Return the (x, y) coordinate for the center point of the cell that contains the specified text.  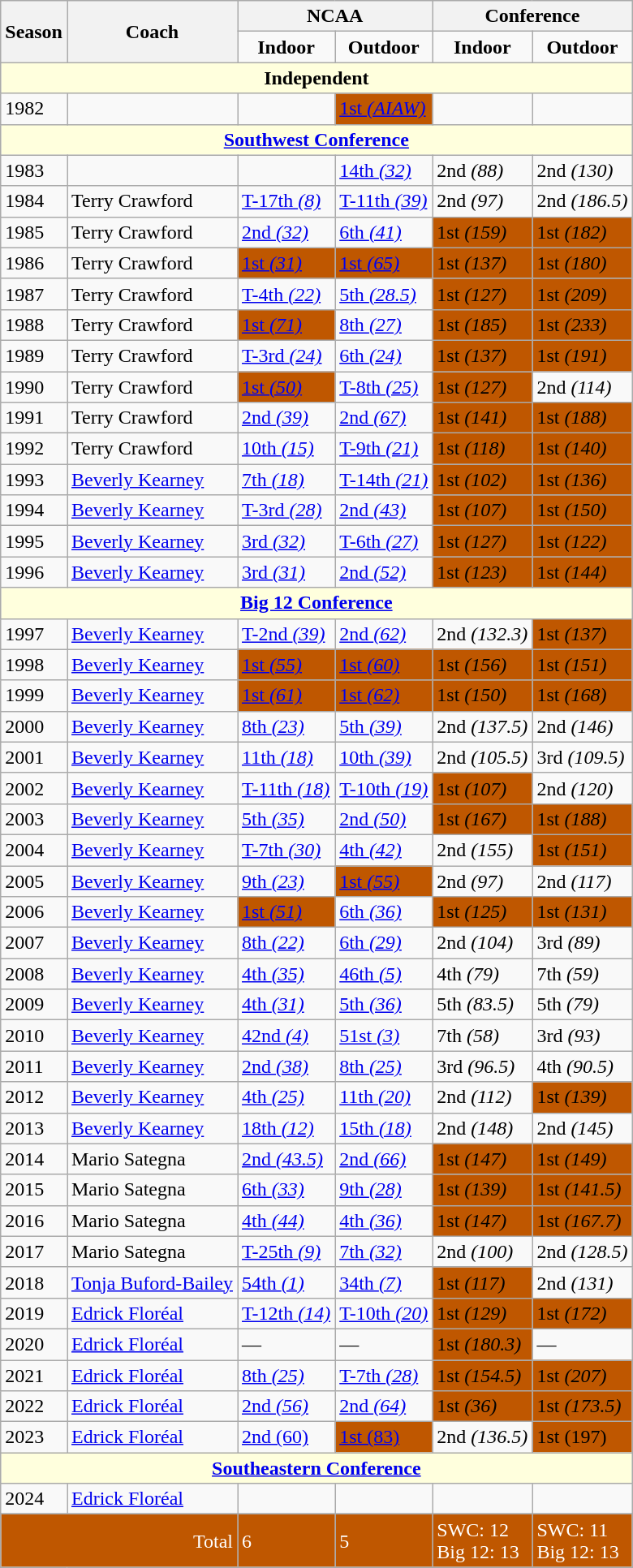
2019 (34, 1313)
1st (191) (583, 355)
T-6th (27) (384, 541)
2nd (146) (583, 726)
2nd (105.5) (482, 757)
2002 (34, 788)
2001 (34, 757)
1st (125) (482, 912)
2nd (56) (286, 1406)
1983 (34, 170)
1st (173.5) (583, 1406)
1996 (34, 572)
SWC: 11Big 12: 13 (583, 1540)
2005 (34, 881)
1st (141) (482, 418)
2nd (132.3) (482, 634)
2nd (148) (482, 1128)
T-14th (21) (384, 480)
T-4th (22) (286, 294)
1st (180) (583, 263)
3rd (89) (583, 943)
1st (182) (583, 232)
1st (154.5) (482, 1376)
Conference (532, 16)
7th (58) (482, 1036)
2006 (34, 912)
1st (AIAW) (384, 109)
2nd (43.5) (286, 1159)
2021 (34, 1376)
2nd (39) (286, 418)
1st (50) (286, 387)
T-25th (9) (286, 1251)
Coach (152, 32)
Southeastern Conference (316, 1468)
4th (90.5) (583, 1066)
2nd (131) (583, 1282)
Total (119, 1540)
T-2nd (39) (286, 634)
T-11th (18) (286, 788)
18th (12) (286, 1128)
54th (1) (286, 1282)
2004 (34, 850)
42nd (4) (286, 1036)
1st (61) (286, 696)
1st (168) (583, 696)
1st (62) (384, 696)
2011 (34, 1066)
1st (185) (482, 325)
2003 (34, 819)
T-10th (20) (384, 1313)
2nd (137.5) (482, 726)
2nd (145) (583, 1128)
1st (197) (583, 1437)
1987 (34, 294)
2016 (34, 1221)
1992 (34, 449)
10th (39) (384, 757)
5th (39) (384, 726)
3rd (93) (583, 1036)
1st (233) (583, 325)
4th (25) (286, 1097)
1st (117) (482, 1282)
1991 (34, 418)
2nd (50) (384, 819)
1997 (34, 634)
5th (36) (384, 1005)
8th (27) (384, 325)
2nd (32) (286, 232)
2009 (34, 1005)
2022 (34, 1406)
9th (23) (286, 881)
2013 (34, 1128)
Big 12 Conference (316, 603)
NCAA (334, 16)
2014 (34, 1159)
4th (79) (482, 974)
4th (35) (286, 974)
1995 (34, 541)
1st (144) (583, 572)
1st (140) (583, 449)
1st (167.7) (583, 1221)
1st (71) (286, 325)
1st (65) (384, 263)
2nd (62) (384, 634)
3rd (109.5) (583, 757)
1st (180.3) (482, 1344)
1984 (34, 201)
2012 (34, 1097)
2nd (128.5) (583, 1251)
2020 (34, 1344)
11th (20) (384, 1097)
14th (32) (384, 170)
2023 (34, 1437)
2nd (88) (482, 170)
1st (149) (583, 1159)
1st (136) (583, 480)
34th (7) (384, 1282)
11th (18) (286, 757)
1990 (34, 387)
1st (102) (482, 480)
2nd (67) (384, 418)
2nd (66) (384, 1159)
1st (131) (583, 912)
6th (29) (384, 943)
Tonja Buford-Bailey (152, 1282)
7th (32) (384, 1251)
4th (36) (384, 1221)
6th (33) (286, 1190)
2008 (34, 974)
9th (28) (384, 1190)
2015 (34, 1190)
1985 (34, 232)
1st (167) (482, 819)
4th (42) (384, 850)
5th (83.5) (482, 1005)
5 (384, 1540)
5th (79) (583, 1005)
2nd (100) (482, 1251)
1999 (34, 696)
2nd (136.5) (482, 1437)
T-11th (39) (384, 201)
2024 (34, 1499)
1st (51) (286, 912)
1st (83) (384, 1437)
6 (286, 1540)
5th (35) (286, 819)
2nd (186.5) (583, 201)
1994 (34, 510)
1st (141.5) (583, 1190)
1st (159) (482, 232)
4th (44) (286, 1221)
1st (60) (384, 665)
1st (123) (482, 572)
T-17th (8) (286, 201)
1st (122) (583, 541)
2nd (60) (286, 1437)
2018 (34, 1282)
Southwest Conference (316, 140)
1993 (34, 480)
T-3rd (24) (286, 355)
6th (41) (384, 232)
6th (36) (384, 912)
1st (172) (583, 1313)
51st (3) (384, 1036)
T-7th (28) (384, 1376)
10th (15) (286, 449)
3rd (31) (286, 572)
2nd (117) (583, 881)
SWC: 12Big 12: 13 (482, 1540)
2nd (114) (583, 387)
Season (34, 32)
2007 (34, 943)
1982 (34, 109)
T-9th (21) (384, 449)
8th (22) (286, 943)
T-12th (14) (286, 1313)
2nd (104) (482, 943)
1st (129) (482, 1313)
3rd (32) (286, 541)
4th (31) (286, 1005)
T-8th (25) (384, 387)
1989 (34, 355)
1988 (34, 325)
1986 (34, 263)
6th (24) (384, 355)
1st (207) (583, 1376)
1st (31) (286, 263)
46th (5) (384, 974)
7th (18) (286, 480)
2nd (52) (384, 572)
Independent (316, 78)
7th (59) (583, 974)
15th (18) (384, 1128)
1st (209) (583, 294)
5th (28.5) (384, 294)
2nd (43) (384, 510)
1st (36) (482, 1406)
2nd (112) (482, 1097)
2000 (34, 726)
1st (118) (482, 449)
2nd (64) (384, 1406)
T-7th (30) (286, 850)
2017 (34, 1251)
2nd (155) (482, 850)
8th (23) (286, 726)
T-3rd (28) (286, 510)
2nd (38) (286, 1066)
3rd (96.5) (482, 1066)
1998 (34, 665)
2nd (130) (583, 170)
2nd (120) (583, 788)
T-10th (19) (384, 788)
1st (156) (482, 665)
2010 (34, 1036)
